Provide the (X, Y) coordinate of the cell's center where the given text is located.  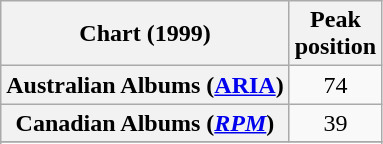
Peak position (335, 34)
Australian Albums (ARIA) (145, 85)
74 (335, 85)
Chart (1999) (145, 34)
39 (335, 123)
Canadian Albums (RPM) (145, 123)
